Identify which cell holds the provided text, then report its [X, Y] central coordinate. 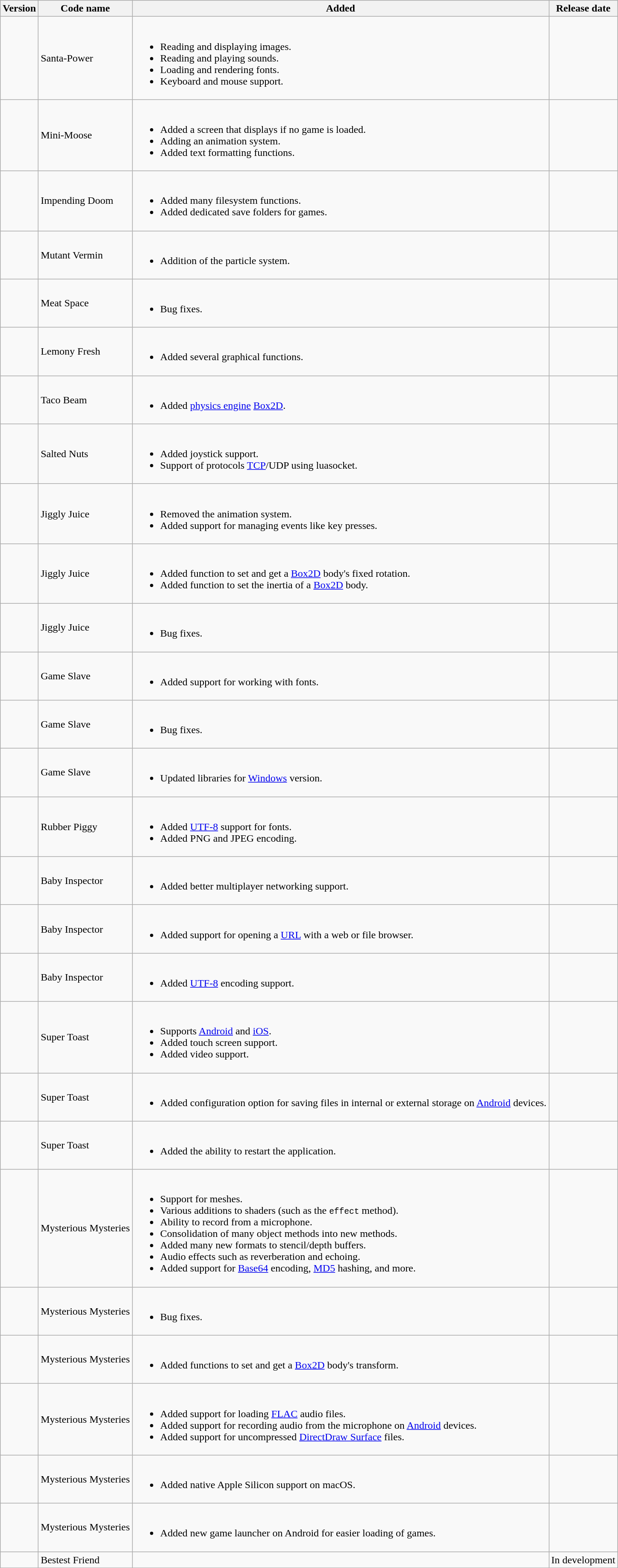
Added joystick support.Support of protocols TCP/UDP using luasocket. [340, 454]
Removed the animation system.Added support for managing events like key presses. [340, 514]
Salted Nuts [85, 454]
Code name [85, 9]
Added configuration option for saving files in internal or external storage on Android devices. [340, 1097]
Added many filesystem functions.Added dedicated save folders for games. [340, 201]
Added functions to set and get a Box2D body's transform. [340, 1360]
Rubber Piggy [85, 827]
Added physics engine Box2D. [340, 400]
Reading and displaying images.Reading and playing sounds.Loading and rendering fonts.Keyboard and mouse support. [340, 58]
Addition of the particle system. [340, 255]
Added [340, 9]
Santa-Power [85, 58]
Meat Space [85, 303]
Release date [583, 9]
Supports Android and iOS.Added touch screen support.Added video support. [340, 1037]
Added UTF-8 support for fonts.Added PNG and JPEG encoding. [340, 827]
Updated libraries for Windows version. [340, 772]
Added native Apple Silicon support on macOS. [340, 1479]
Added support for opening a URL with a web or file browser. [340, 929]
Version [20, 9]
Mutant Vermin [85, 255]
Added new game launcher on Android for easier loading of games. [340, 1527]
Added function to set and get a Box2D body's fixed rotation.Added function to set the inertia of a Box2D body. [340, 573]
Lemony Fresh [85, 351]
In development [583, 1560]
Bestest Friend [85, 1560]
Impending Doom [85, 201]
Added a screen that displays if no game is loaded.Adding an animation system.Added text formatting functions. [340, 135]
Added better multiplayer networking support. [340, 881]
Added several graphical functions. [340, 351]
Mini-Moose [85, 135]
Added UTF-8 encoding support. [340, 978]
Taco Beam [85, 400]
Added support for working with fonts. [340, 676]
Added the ability to restart the application. [340, 1145]
